Locate the cell with the specified text and output its [X, Y] center coordinate. 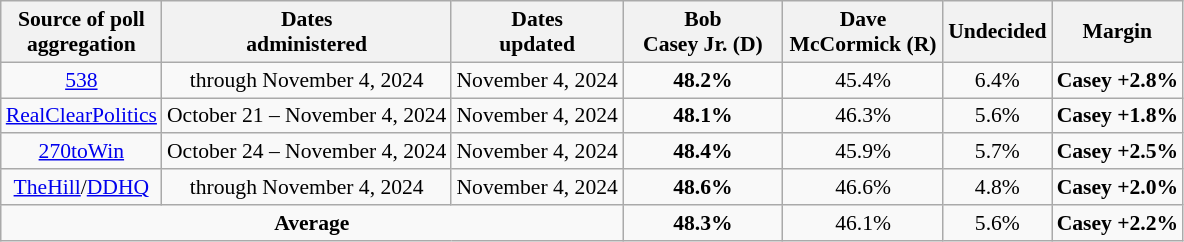
Casey +2.5% [1118, 152]
TheHill/DDHQ [82, 187]
270toWin [82, 152]
48.3% [703, 223]
46.6% [863, 187]
48.2% [703, 80]
October 21 – November 4, 2024 [307, 116]
5.7% [997, 152]
4.8% [997, 187]
Casey +1.8% [1118, 116]
48.6% [703, 187]
538 [82, 80]
Undecided [997, 32]
48.4% [703, 152]
Source of pollaggregation [82, 32]
45.4% [863, 80]
Casey +2.8% [1118, 80]
46.3% [863, 116]
Casey +2.0% [1118, 187]
Datesupdated [536, 32]
45.9% [863, 152]
Datesadministered [307, 32]
Margin [1118, 32]
Average [312, 223]
6.4% [997, 80]
DaveMcCormick (R) [863, 32]
48.1% [703, 116]
Casey +2.2% [1118, 223]
BobCasey Jr. (D) [703, 32]
October 24 – November 4, 2024 [307, 152]
46.1% [863, 223]
RealClearPolitics [82, 116]
